Provide the (X, Y) coordinate of the cell's center where the given text is located.  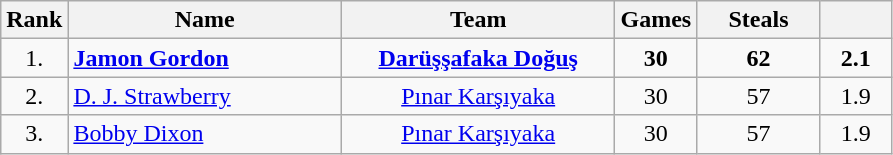
D. J. Strawberry (205, 96)
Name (205, 20)
62 (759, 58)
Jamon Gordon (205, 58)
2. (34, 96)
1. (34, 58)
2.1 (856, 58)
Team (478, 20)
Bobby Dixon (205, 134)
Steals (759, 20)
Games (656, 20)
Rank (34, 20)
3. (34, 134)
Darüşşafaka Doğuş (478, 58)
